Scan for the cell matching the given text and deliver its [X, Y] coordinate at center. 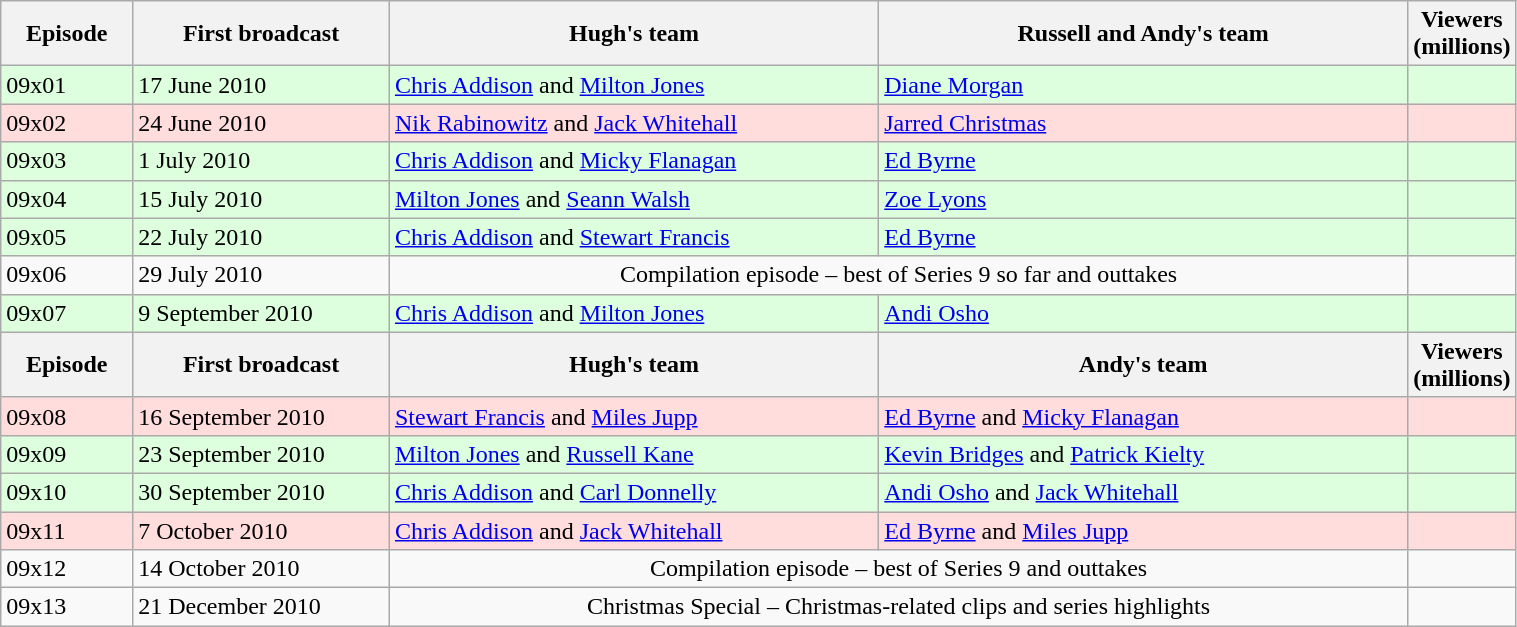
09x13 [67, 607]
24 June 2010 [262, 123]
Jarred Christmas [1144, 123]
Compilation episode – best of Series 9 so far and outtakes [898, 275]
23 September 2010 [262, 454]
Russell and Andy's team [1144, 34]
9 September 2010 [262, 313]
16 September 2010 [262, 416]
Diane Morgan [1144, 85]
09x10 [67, 492]
09x12 [67, 569]
09x06 [67, 275]
29 July 2010 [262, 275]
09x04 [67, 199]
Stewart Francis and Miles Jupp [634, 416]
09x08 [67, 416]
Andi Osho [1144, 313]
Chris Addison and Micky Flanagan [634, 161]
09x09 [67, 454]
Nik Rabinowitz and Jack Whitehall [634, 123]
09x05 [67, 237]
21 December 2010 [262, 607]
14 October 2010 [262, 569]
Compilation episode – best of Series 9 and outtakes [898, 569]
Chris Addison and Jack Whitehall [634, 531]
Zoe Lyons [1144, 199]
Chris Addison and Carl Donnelly [634, 492]
Milton Jones and Russell Kane [634, 454]
09x03 [67, 161]
Andi Osho and Jack Whitehall [1144, 492]
Andy's team [1144, 364]
Chris Addison and Stewart Francis [634, 237]
Milton Jones and Seann Walsh [634, 199]
7 October 2010 [262, 531]
Kevin Bridges and Patrick Kielty [1144, 454]
30 September 2010 [262, 492]
15 July 2010 [262, 199]
Ed Byrne and Miles Jupp [1144, 531]
17 June 2010 [262, 85]
09x01 [67, 85]
22 July 2010 [262, 237]
09x07 [67, 313]
09x02 [67, 123]
1 July 2010 [262, 161]
Ed Byrne and Micky Flanagan [1144, 416]
09x11 [67, 531]
Christmas Special – Christmas-related clips and series highlights [898, 607]
